Determine the (X, Y) coordinate at the center of the cell enclosing the given text.  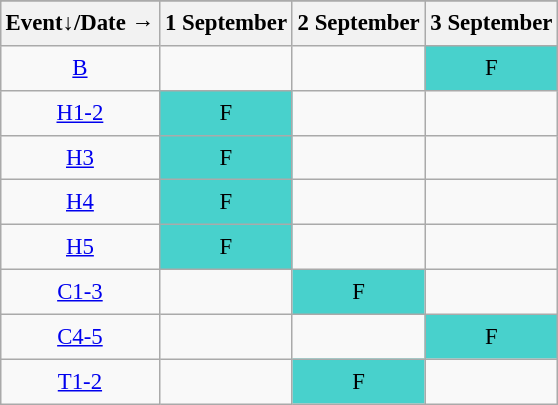
T1-2 (80, 382)
1 September (226, 24)
3 September (492, 24)
C1-3 (80, 292)
H5 (80, 248)
H1-2 (80, 112)
C4-5 (80, 336)
H3 (80, 158)
B (80, 68)
H4 (80, 202)
Event↓/Date → (80, 24)
2 September (358, 24)
